Extract the (X, Y) coordinate from the center of the cell holding the provided text.  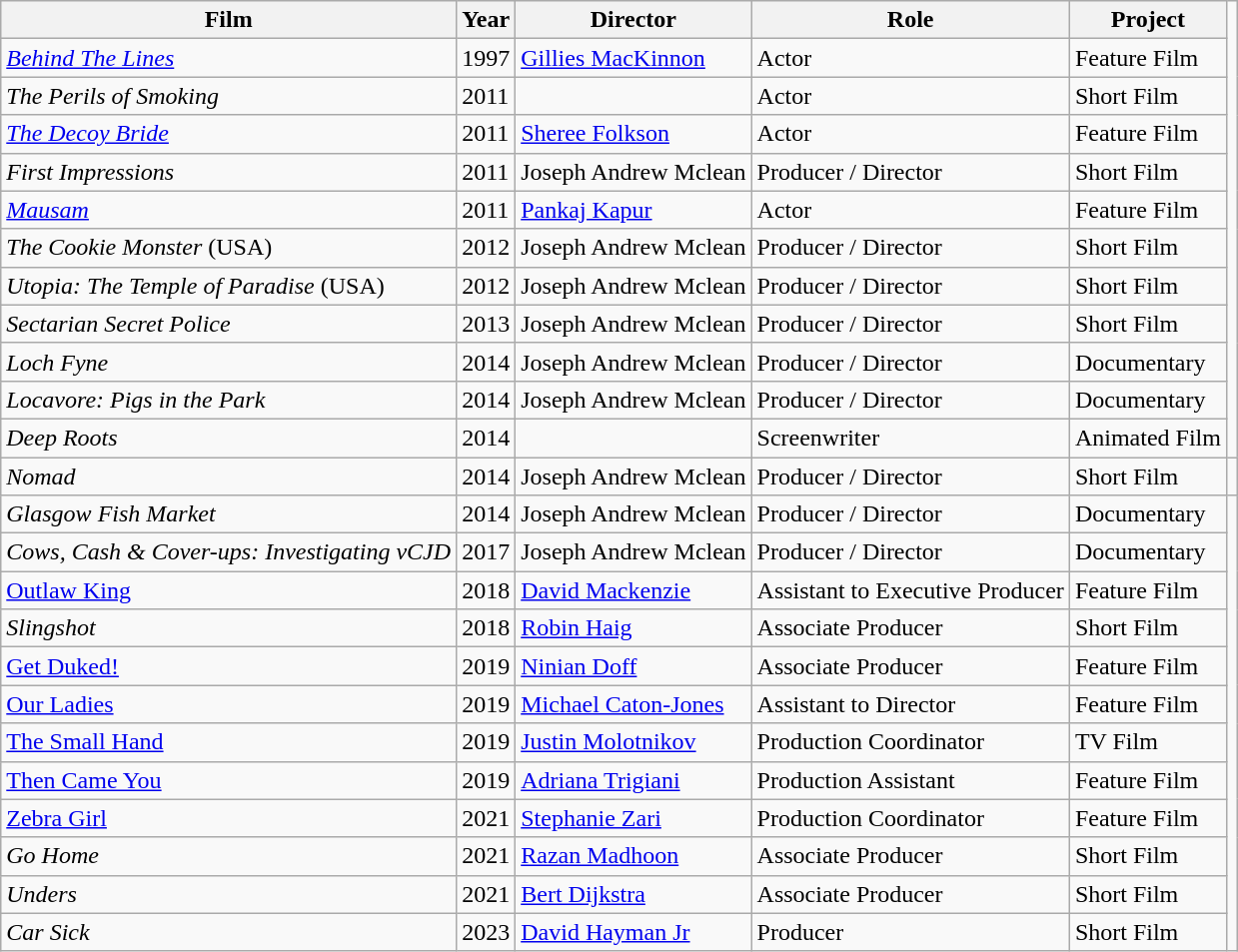
1997 (486, 58)
Project (1147, 20)
Justin Molotnikov (633, 742)
Go Home (229, 856)
Razan Madhoon (633, 856)
The Perils of Smoking (229, 96)
Gillies MacKinnon (633, 58)
Michael Caton-Jones (633, 704)
Adriana Trigiani (633, 780)
Nomad (229, 476)
The Decoy Bride (229, 134)
Slingshot (229, 628)
TV Film (1147, 742)
Get Duked! (229, 666)
Animated Film (1147, 438)
Zebra Girl (229, 818)
2013 (486, 324)
Ninian Doff (633, 666)
2023 (486, 932)
Stephanie Zari (633, 818)
Pankaj Kapur (633, 210)
David Mackenzie (633, 590)
Sheree Folkson (633, 134)
Director (633, 20)
Assistant to Executive Producer (910, 590)
Mausam (229, 210)
Producer (910, 932)
Then Came You (229, 780)
Utopia: The Temple of Paradise (USA) (229, 286)
Bert Dijkstra (633, 894)
Film (229, 20)
Role (910, 20)
Glasgow Fish Market (229, 514)
David Hayman Jr (633, 932)
Loch Fyne (229, 362)
Screenwriter (910, 438)
2017 (486, 552)
First Impressions (229, 172)
Outlaw King (229, 590)
Our Ladies (229, 704)
The Small Hand (229, 742)
Sectarian Secret Police (229, 324)
Locavore: Pigs in the Park (229, 400)
Assistant to Director (910, 704)
Production Assistant (910, 780)
Car Sick (229, 932)
Behind The Lines (229, 58)
Deep Roots (229, 438)
Cows, Cash & Cover-ups: Investigating vCJD (229, 552)
Unders (229, 894)
Year (486, 20)
Robin Haig (633, 628)
The Cookie Monster (USA) (229, 248)
